For the text-containing cell, return its midpoint in [X, Y] coordinate format. 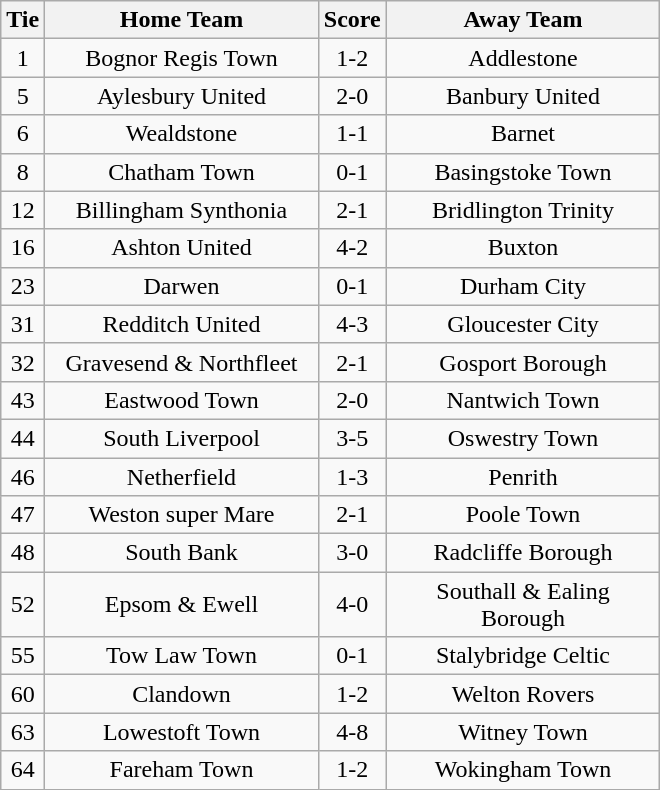
Gravesend & Northfleet [182, 362]
1-1 [352, 134]
3-5 [352, 438]
Welton Rovers [523, 694]
46 [23, 477]
4-3 [352, 324]
Home Team [182, 20]
44 [23, 438]
Barnet [523, 134]
Lowestoft Town [182, 732]
64 [23, 770]
Nantwich Town [523, 400]
47 [23, 515]
3-0 [352, 553]
Redditch United [182, 324]
6 [23, 134]
5 [23, 96]
4-0 [352, 604]
Fareham Town [182, 770]
Tow Law Town [182, 656]
32 [23, 362]
Eastwood Town [182, 400]
4-2 [352, 248]
Penrith [523, 477]
Aylesbury United [182, 96]
8 [23, 172]
Oswestry Town [523, 438]
Poole Town [523, 515]
Witney Town [523, 732]
Gosport Borough [523, 362]
Basingstoke Town [523, 172]
Tie [23, 20]
Score [352, 20]
Epsom & Ewell [182, 604]
12 [23, 210]
Chatham Town [182, 172]
South Bank [182, 553]
Netherfield [182, 477]
Clandown [182, 694]
Stalybridge Celtic [523, 656]
4-8 [352, 732]
60 [23, 694]
Billingham Synthonia [182, 210]
43 [23, 400]
48 [23, 553]
South Liverpool [182, 438]
55 [23, 656]
Durham City [523, 286]
Gloucester City [523, 324]
Wokingham Town [523, 770]
1-3 [352, 477]
Bridlington Trinity [523, 210]
Ashton United [182, 248]
Buxton [523, 248]
Radcliffe Borough [523, 553]
Banbury United [523, 96]
16 [23, 248]
Southall & Ealing Borough [523, 604]
63 [23, 732]
Bognor Regis Town [182, 58]
52 [23, 604]
31 [23, 324]
1 [23, 58]
Addlestone [523, 58]
Wealdstone [182, 134]
Away Team [523, 20]
Weston super Mare [182, 515]
Darwen [182, 286]
23 [23, 286]
